Detect which cell encompasses the target text, then output its (X, Y) center coordinate. 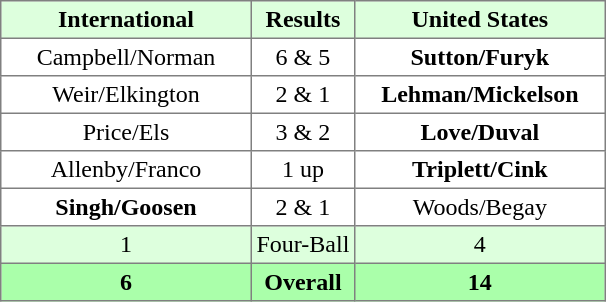
1 (126, 245)
Lehman/Mickelson (480, 95)
Love/Duval (480, 132)
International (126, 20)
Overall (302, 282)
Woods/Begay (480, 207)
Results (302, 20)
Four-Ball (302, 245)
Weir/Elkington (126, 95)
Price/Els (126, 132)
Sutton/Furyk (480, 57)
6 (126, 282)
4 (480, 245)
3 & 2 (302, 132)
Campbell/Norman (126, 57)
Allenby/Franco (126, 170)
6 & 5 (302, 57)
Triplett/Cink (480, 170)
1 up (302, 170)
Singh/Goosen (126, 207)
14 (480, 282)
United States (480, 20)
